Return the (X, Y) coordinate for the center point of the cell that contains the specified text.  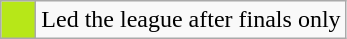
Led the league after finals only (191, 20)
